Return the (X, Y) coordinate for the center point of the cell that contains the specified text.  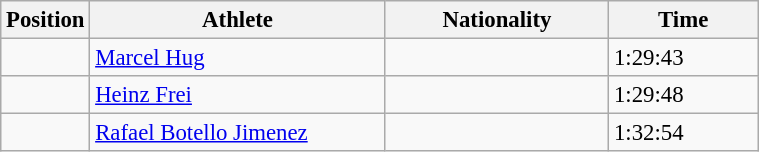
Nationality (496, 20)
Athlete (238, 20)
Position (46, 20)
1:29:43 (684, 58)
Heinz Frei (238, 95)
1:32:54 (684, 133)
Marcel Hug (238, 58)
1:29:48 (684, 95)
Time (684, 20)
Rafael Botello Jimenez (238, 133)
